Return (x, y) of the center of cell containing provided text 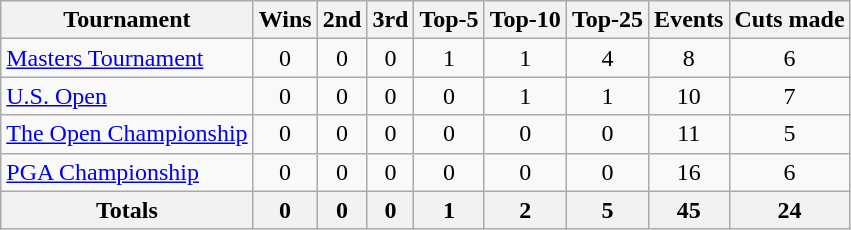
24 (790, 210)
Top-5 (449, 20)
7 (790, 96)
PGA Championship (127, 172)
The Open Championship (127, 134)
Top-10 (525, 20)
11 (689, 134)
3rd (390, 20)
Wins (285, 20)
Tournament (127, 20)
8 (689, 58)
45 (689, 210)
2 (525, 210)
Cuts made (790, 20)
16 (689, 172)
Masters Tournament (127, 58)
Top-25 (607, 20)
Totals (127, 210)
10 (689, 96)
4 (607, 58)
U.S. Open (127, 96)
Events (689, 20)
2nd (342, 20)
